Scan for the cell matching the given text and deliver its [x, y] coordinate at center. 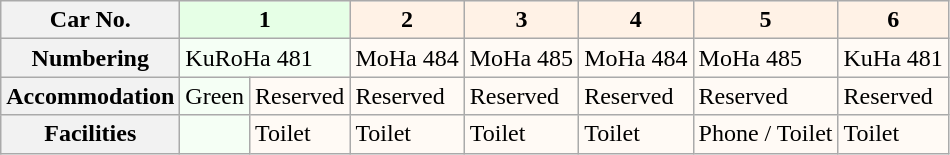
Accommodation [90, 96]
Car No. [90, 20]
6 [893, 20]
Phone / Toilet [766, 134]
3 [521, 20]
KuRoHa 481 [265, 58]
Numbering [90, 58]
Facilities [90, 134]
1 [265, 20]
4 [636, 20]
KuHa 481 [893, 58]
Green [215, 96]
2 [407, 20]
5 [766, 20]
